Search for the cell housing the specified text and yield its [x, y] center coordinate. 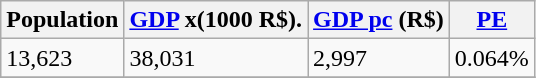
GDP x(1000 R$). [216, 20]
2,997 [379, 58]
Population [62, 20]
0.064% [492, 58]
38,031 [216, 58]
GDP pc (R$) [379, 20]
13,623 [62, 58]
PE [492, 20]
